Determine the (x, y) coordinate at the center of the cell enclosing the given text.  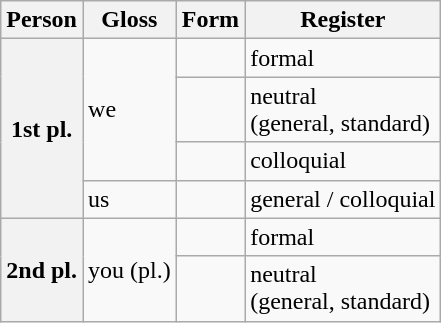
Form (210, 20)
we (130, 110)
us (130, 199)
colloquial (343, 161)
general / colloquial (343, 199)
Gloss (130, 20)
Person (42, 20)
Register (343, 20)
1st pl. (42, 128)
2nd pl. (42, 270)
you (pl.) (130, 270)
